Output the (x, y) coordinate of the center of the cell containing the given text.  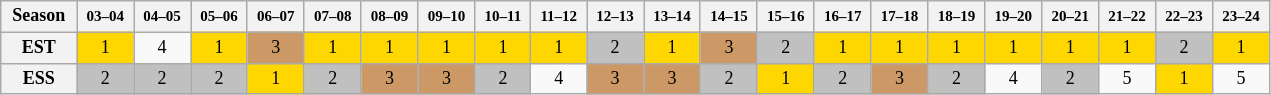
18–19 (956, 16)
21–22 (1128, 16)
03–04 (106, 16)
10–11 (503, 16)
12–13 (616, 16)
15–16 (786, 16)
20–21 (1070, 16)
19–20 (1014, 16)
ESS (39, 78)
09–10 (446, 16)
17–18 (900, 16)
23–24 (1240, 16)
16–17 (842, 16)
EST (39, 48)
11–12 (559, 16)
14–15 (728, 16)
22–23 (1184, 16)
08–09 (390, 16)
13–14 (672, 16)
Season (39, 16)
04–05 (162, 16)
06–07 (276, 16)
05–06 (220, 16)
07–08 (332, 16)
